Return the [X, Y] coordinate for the center point of the cell that contains the specified text.  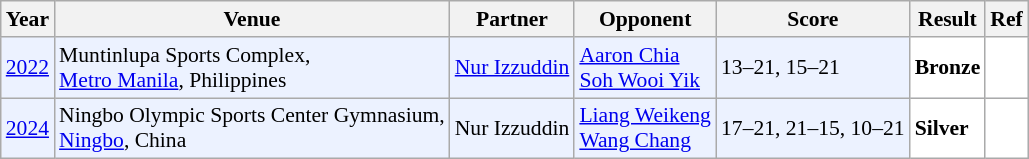
13–21, 15–21 [813, 68]
Score [813, 19]
Muntinlupa Sports Complex,Metro Manila, Philippines [252, 68]
Year [28, 19]
Partner [512, 19]
2024 [28, 128]
Venue [252, 19]
Bronze [948, 68]
Aaron Chia Soh Wooi Yik [645, 68]
Liang Weikeng Wang Chang [645, 128]
2022 [28, 68]
Ningbo Olympic Sports Center Gymnasium,Ningbo, China [252, 128]
17–21, 21–15, 10–21 [813, 128]
Result [948, 19]
Silver [948, 128]
Opponent [645, 19]
Ref [1006, 19]
